Return (X, Y) of the center of cell containing provided text 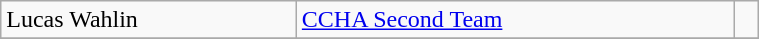
Lucas Wahlin (149, 20)
CCHA Second Team (515, 20)
